Identify which cell holds the provided text, then report its (X, Y) central coordinate. 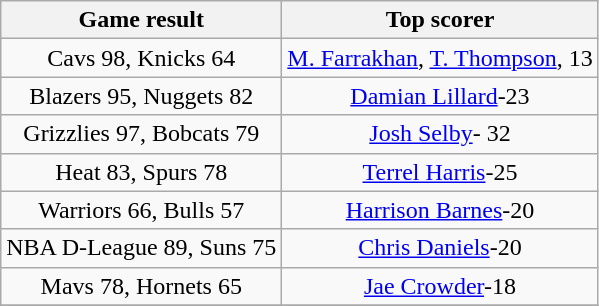
Cavs 98, Knicks 64 (142, 58)
Heat 83, Spurs 78 (142, 172)
Mavs 78, Hornets 65 (142, 286)
Chris Daniels-20 (440, 248)
M. Farrakhan, T. Thompson, 13 (440, 58)
Damian Lillard-23 (440, 96)
Jae Crowder-18 (440, 286)
Blazers 95, Nuggets 82 (142, 96)
Top scorer (440, 20)
Josh Selby- 32 (440, 134)
Terrel Harris-25 (440, 172)
NBA D-League 89, Suns 75 (142, 248)
Harrison Barnes-20 (440, 210)
Grizzlies 97, Bobcats 79 (142, 134)
Game result (142, 20)
Warriors 66, Bulls 57 (142, 210)
